Search for the cell housing the specified text and yield its [X, Y] center coordinate. 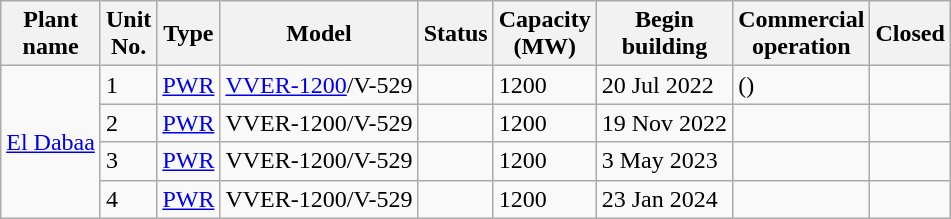
20 Jul 2022 [664, 85]
Status [456, 34]
Model [319, 34]
23 Jan 2024 [664, 199]
Plantname [51, 34]
Beginbuilding [664, 34]
Closed [910, 34]
19 Nov 2022 [664, 123]
UnitNo. [128, 34]
4 [128, 199]
3 [128, 161]
() [802, 85]
1 [128, 85]
Capacity(MW) [544, 34]
3 May 2023 [664, 161]
El Dabaa [51, 142]
Type [188, 34]
Commercialoperation [802, 34]
2 [128, 123]
